Determine the (x, y) coordinate at the center of the cell enclosing the given text.  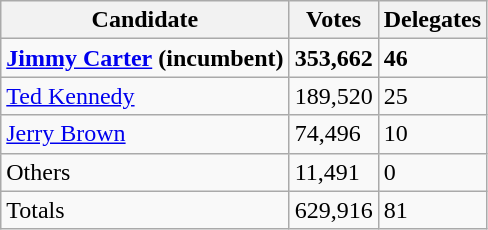
Totals (145, 210)
Ted Kennedy (145, 96)
81 (432, 210)
Delegates (432, 20)
Candidate (145, 20)
11,491 (334, 172)
Jimmy Carter (incumbent) (145, 58)
46 (432, 58)
74,496 (334, 134)
10 (432, 134)
Jerry Brown (145, 134)
Votes (334, 20)
353,662 (334, 58)
25 (432, 96)
Others (145, 172)
189,520 (334, 96)
629,916 (334, 210)
0 (432, 172)
